Return the (x, y) coordinate for the center point of the cell that contains the specified text.  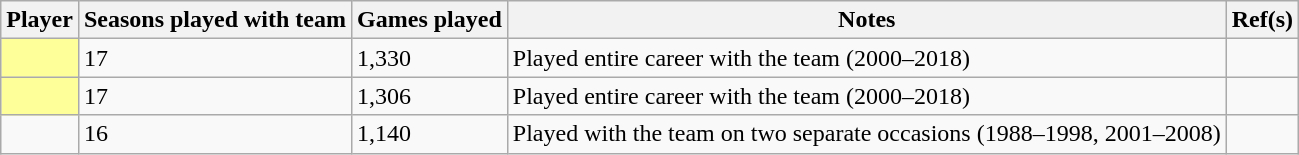
Played with the team on two separate occasions (1988–1998, 2001–2008) (866, 134)
1,330 (430, 58)
Notes (866, 20)
Ref(s) (1262, 20)
1,306 (430, 96)
Games played (430, 20)
16 (214, 134)
1,140 (430, 134)
Player (40, 20)
Seasons played with team (214, 20)
